Pinpoint the cell where the given text exists, returning its (x, y) midpoint coordinate. 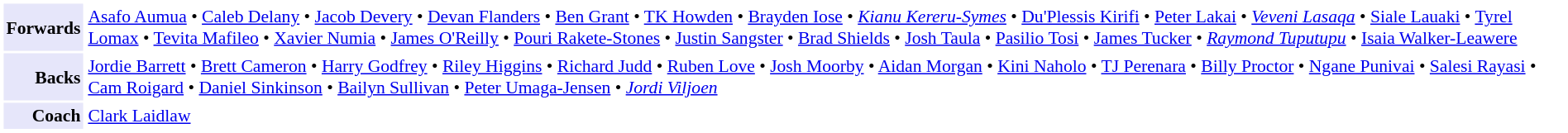
Clark Laidlaw (825, 116)
Coach (43, 116)
Backs (43, 76)
Forwards (43, 26)
